Provide the (x, y) coordinate of the cell's center where the given text is located.  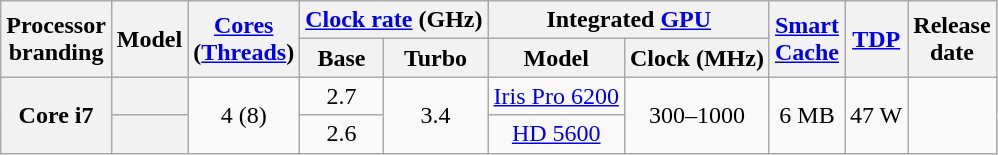
Base (342, 58)
6 MB (806, 115)
Iris Pro 6200 (556, 96)
2.6 (342, 134)
Releasedate (952, 39)
SmartCache (806, 39)
2.7 (342, 96)
Turbo (436, 58)
HD 5600 (556, 134)
Clock rate (GHz) (394, 20)
47 W (876, 115)
Clock (MHz) (696, 58)
3.4 (436, 115)
Cores(Threads) (244, 39)
TDP (876, 39)
Core i7 (56, 115)
300–1000 (696, 115)
Processorbranding (56, 39)
Integrated GPU (628, 20)
4 (8) (244, 115)
